Scan for the cell matching the given text and deliver its (x, y) coordinate at center. 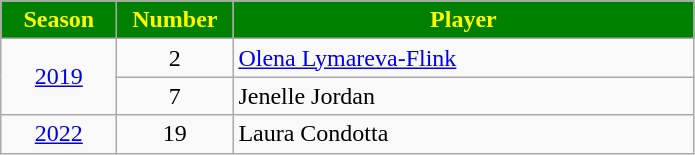
2019 (59, 77)
Olena Lymareva-Flink (464, 58)
Season (59, 20)
19 (175, 134)
Player (464, 20)
2 (175, 58)
Laura Condotta (464, 134)
Number (175, 20)
7 (175, 96)
Jenelle Jordan (464, 96)
2022 (59, 134)
